Output the (x, y) coordinate of the center of the cell containing the given text.  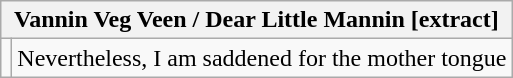
Nevertheless, I am saddened for the mother tongue (262, 58)
Vannin Veg Veen / Dear Little Mannin [extract] (256, 20)
